Detect which cell encompasses the target text, then output its (X, Y) center coordinate. 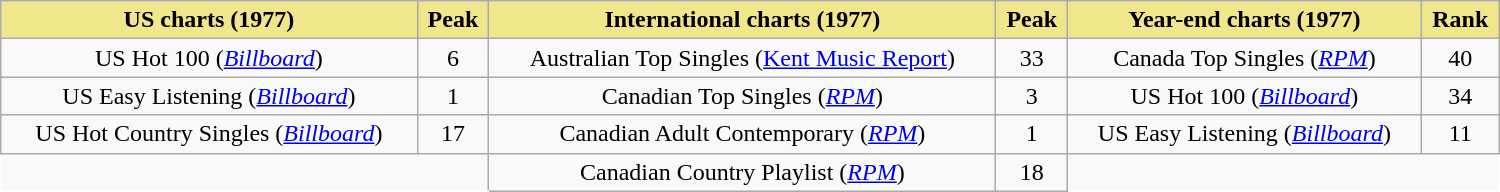
6 (453, 58)
Year-end charts (1977) (1245, 20)
US Hot Country Singles (Billboard) (209, 134)
34 (1460, 96)
11 (1460, 134)
33 (1032, 58)
18 (1032, 172)
Canadian Adult Contemporary (RPM) (742, 134)
Rank (1460, 20)
3 (1032, 96)
40 (1460, 58)
Canada Top Singles (RPM) (1245, 58)
17 (453, 134)
Canadian Top Singles (RPM) (742, 96)
Canadian Country Playlist (RPM) (742, 172)
International charts (1977) (742, 20)
Australian Top Singles (Kent Music Report) (742, 58)
US charts (1977) (209, 20)
